Find where the given text appears and provide that cell's center as [X, Y] coordinate. 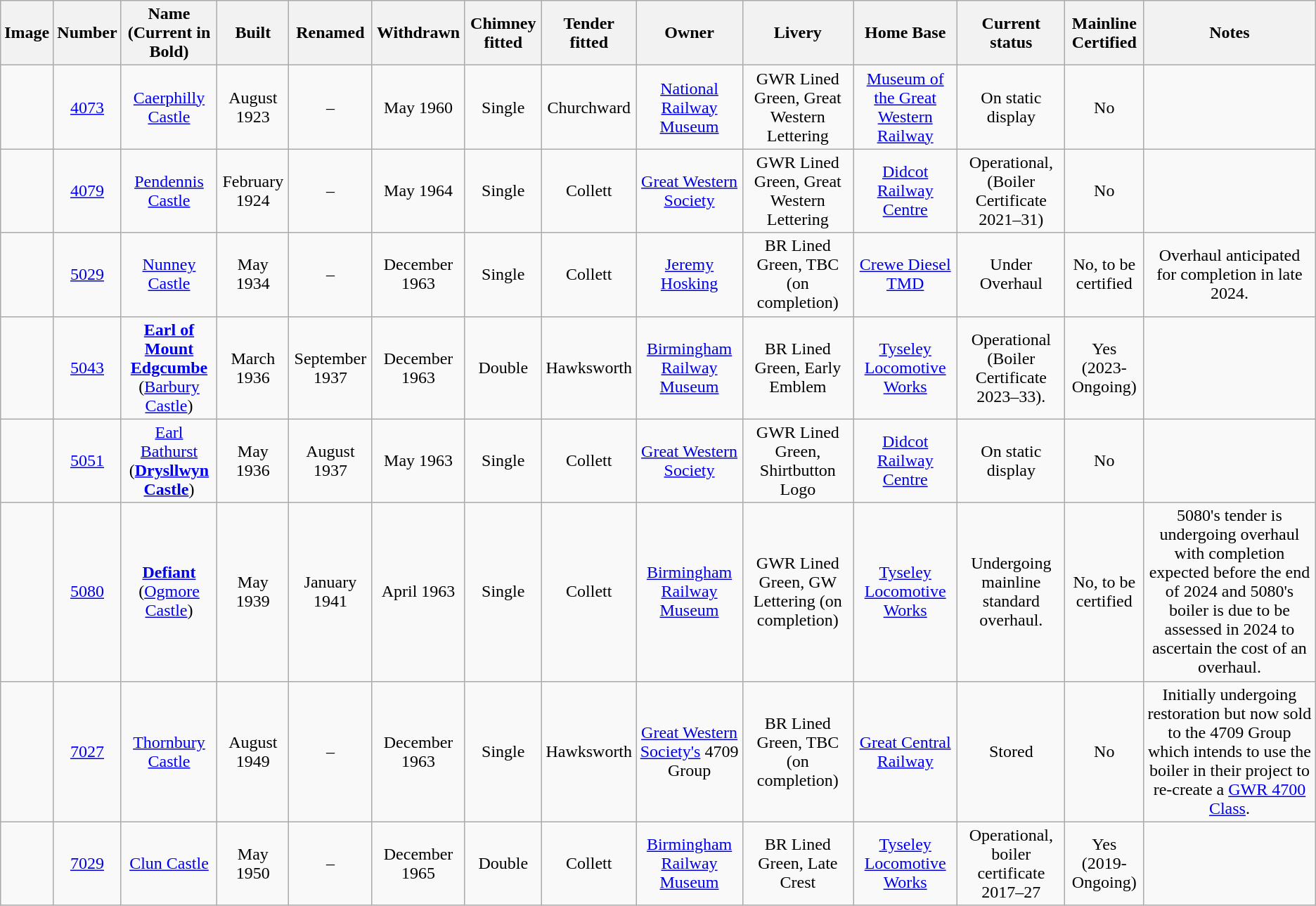
BR Lined Green, Late Crest [797, 863]
Defiant(Ogmore Castle) [169, 592]
Home Base [905, 33]
Tender fitted [589, 33]
May 1939 [253, 592]
GWR Lined Green, GW Lettering (on completion) [797, 592]
August 1949 [253, 751]
March 1936 [253, 368]
Stored [1011, 751]
Built [253, 33]
Withdrawn [418, 33]
National Railway Museum [689, 107]
Yes (2023-Ongoing) [1104, 368]
7027 [87, 751]
Nunney Castle [169, 274]
Museum of the Great Western Railway [905, 107]
Undergoing mainline standard overhaul. [1011, 592]
Great Central Railway [905, 751]
7029 [87, 863]
Jeremy Hosking [689, 274]
August 1937 [330, 461]
Thornbury Castle [169, 751]
Operational (Boiler Certificate 2023–33). [1011, 368]
January 1941 [330, 592]
Image [27, 33]
Notes [1230, 33]
Under Overhaul [1011, 274]
4079 [87, 191]
Yes (2019-Ongoing) [1104, 863]
Overhaul anticipated for completion in late 2024. [1230, 274]
May 1936 [253, 461]
5029 [87, 274]
Clun Castle [169, 863]
August 1923 [253, 107]
Pendennis Castle [169, 191]
Livery [797, 33]
Chimney fitted [503, 33]
Owner [689, 33]
Earl of Mount Edgcumbe(Barbury Castle) [169, 368]
May 1963 [418, 461]
Number [87, 33]
5043 [87, 368]
February 1924 [253, 191]
May 1950 [253, 863]
4073 [87, 107]
Renamed [330, 33]
Earl Bathurst(Drysllwyn Castle) [169, 461]
BR Lined Green, Early Emblem [797, 368]
Caerphilly Castle [169, 107]
5051 [87, 461]
Initially undergoing restoration but now sold to the 4709 Group which intends to use the boiler in their project to re-create a GWR 4700 Class. [1230, 751]
May 1934 [253, 274]
GWR Lined Green, Shirtbutton Logo [797, 461]
May 1960 [418, 107]
Name (Current in Bold) [169, 33]
May 1964 [418, 191]
Crewe Diesel TMD [905, 274]
Operational, boiler certificate 2017–27 [1011, 863]
Great Western Society's 4709 Group [689, 751]
December 1965 [418, 863]
Churchward [589, 107]
September 1937 [330, 368]
April 1963 [418, 592]
5080 [87, 592]
Mainline Certified [1104, 33]
Operational, (Boiler Certificate 2021–31) [1011, 191]
Current status [1011, 33]
